From the cell containing the given text, extract its center point as (X, Y) coordinate. 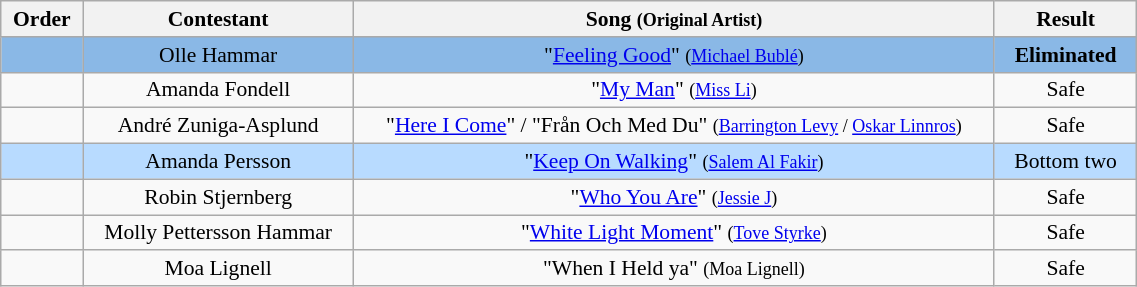
Eliminated (1065, 55)
Song (Original Artist) (674, 19)
Robin Stjernberg (218, 197)
Molly Pettersson Hammar (218, 233)
Order (42, 19)
"Keep On Walking" (Salem Al Fakir) (674, 162)
"Feeling Good" (Michael Bublé) (674, 55)
Contestant (218, 19)
"Who You Are" (Jessie J) (674, 197)
Bottom two (1065, 162)
Olle Hammar (218, 55)
André Zuniga-Asplund (218, 126)
"Here I Come" / "Från Och Med Du" (Barrington Levy / Oskar Linnros) (674, 126)
Moa Lignell (218, 269)
Amanda Persson (218, 162)
"White Light Moment" (Tove Styrke) (674, 233)
Result (1065, 19)
Amanda Fondell (218, 90)
"When I Held ya" (Moa Lignell) (674, 269)
"My Man" (Miss Li) (674, 90)
